From the cell containing the given text, extract its center point as (x, y) coordinate. 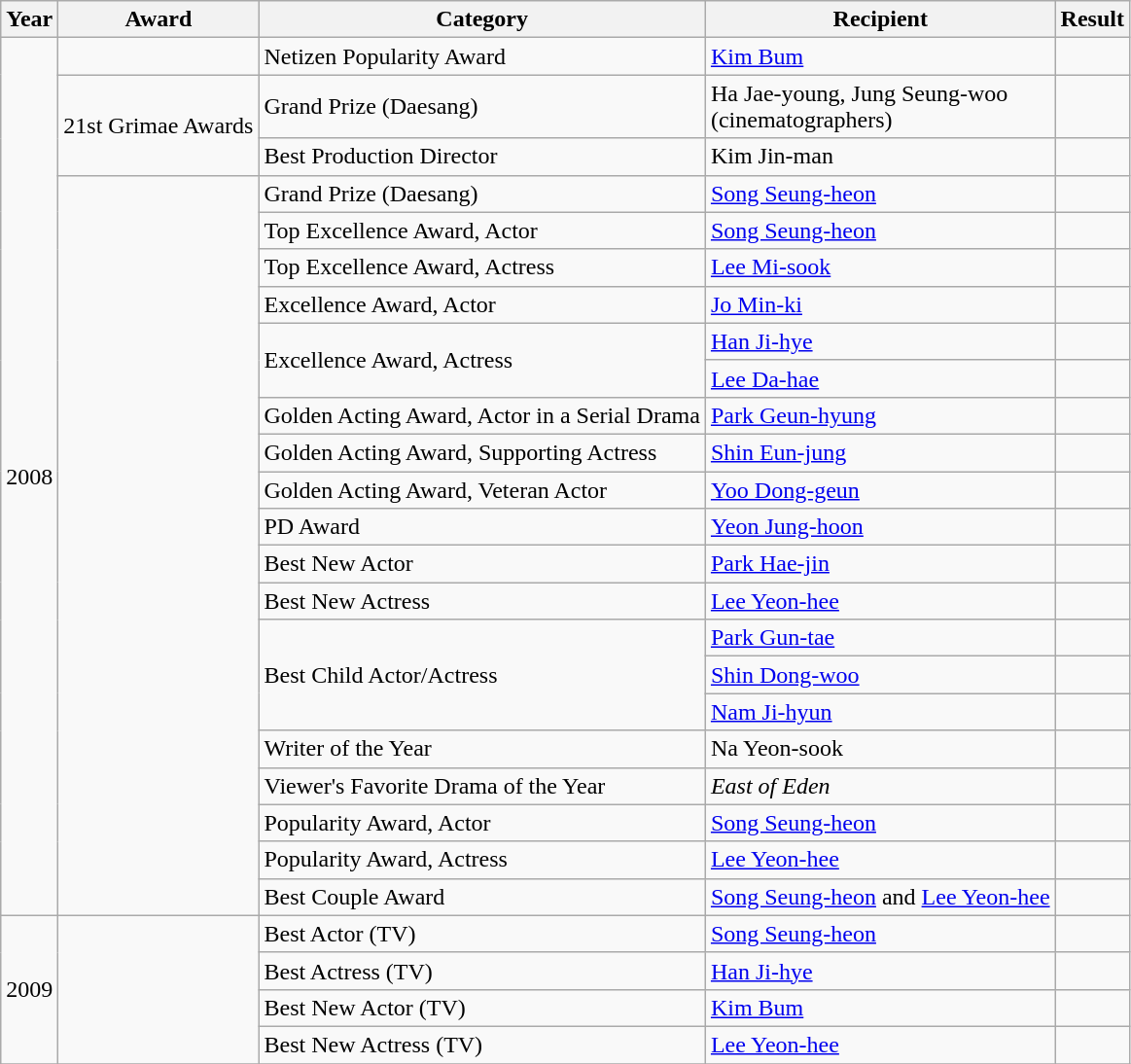
Park Geun-hyung (880, 415)
Best Actress (TV) (482, 971)
Golden Acting Award, Actor in a Serial Drama (482, 415)
Best New Actor (482, 564)
Park Gun-tae (880, 638)
Shin Eun-jung (880, 452)
Na Yeon-sook (880, 749)
Popularity Award, Actor (482, 823)
Park Hae-jin (880, 564)
2009 (29, 989)
Lee Da-hae (880, 378)
Best Actor (TV) (482, 934)
21st Grimae Awards (159, 124)
Ha Jae-young, Jung Seung-woo (cinematographers) (880, 107)
Recipient (880, 19)
2008 (29, 477)
Golden Acting Award, Supporting Actress (482, 452)
Best New Actress (482, 601)
PD Award (482, 527)
Category (482, 19)
Jo Min-ki (880, 304)
Popularity Award, Actress (482, 860)
Golden Acting Award, Veteran Actor (482, 489)
Writer of the Year (482, 749)
Nam Ji-hyun (880, 712)
Netizen Popularity Award (482, 56)
Best Child Actor/Actress (482, 675)
Top Excellence Award, Actress (482, 267)
East of Eden (880, 786)
Top Excellence Award, Actor (482, 231)
Excellence Award, Actor (482, 304)
Yeon Jung-hoon (880, 527)
Shin Dong-woo (880, 675)
Kim Jin-man (880, 157)
Viewer's Favorite Drama of the Year (482, 786)
Best New Actress (TV) (482, 1045)
Best Production Director (482, 157)
Award (159, 19)
Yoo Dong-geun (880, 489)
Result (1092, 19)
Best New Actor (TV) (482, 1008)
Year (29, 19)
Best Couple Award (482, 897)
Excellence Award, Actress (482, 360)
Lee Mi-sook (880, 267)
Song Seung-heon and Lee Yeon-hee (880, 897)
